Return the [x, y] coordinate for the center point of the cell that contains the specified text.  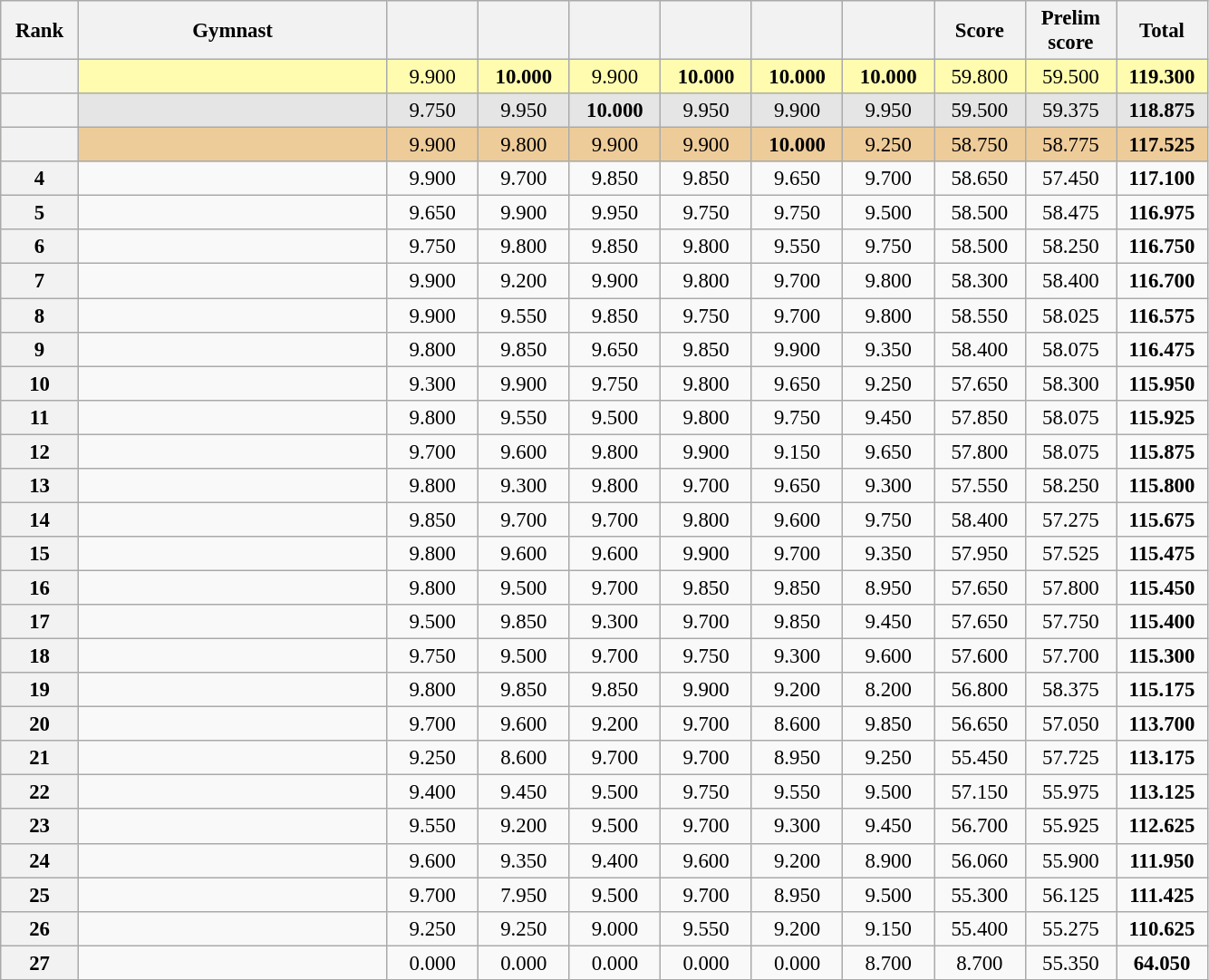
6 [40, 247]
115.800 [1162, 486]
118.875 [1162, 111]
Prelim score [1071, 31]
58.775 [1071, 145]
9 [40, 349]
56.125 [1071, 895]
57.600 [979, 656]
57.850 [979, 417]
55.350 [1071, 963]
113.125 [1162, 792]
111.425 [1162, 895]
56.650 [979, 724]
117.525 [1162, 145]
64.050 [1162, 963]
119.300 [1162, 77]
59.375 [1071, 111]
58.650 [979, 179]
16 [40, 587]
11 [40, 417]
12 [40, 451]
10 [40, 383]
116.750 [1162, 247]
13 [40, 486]
115.300 [1162, 656]
Rank [40, 31]
115.675 [1162, 519]
20 [40, 724]
58.550 [979, 315]
55.975 [1071, 792]
115.875 [1162, 451]
110.625 [1162, 928]
Total [1162, 31]
55.450 [979, 758]
23 [40, 827]
8.900 [888, 860]
14 [40, 519]
58.750 [979, 145]
8 [40, 315]
56.060 [979, 860]
57.525 [1071, 554]
55.400 [979, 928]
57.050 [1071, 724]
8.200 [888, 690]
19 [40, 690]
115.175 [1162, 690]
15 [40, 554]
9.000 [614, 928]
117.100 [1162, 179]
115.950 [1162, 383]
27 [40, 963]
57.750 [1071, 622]
18 [40, 656]
Score [979, 31]
115.450 [1162, 587]
112.625 [1162, 827]
59.800 [979, 77]
113.700 [1162, 724]
115.925 [1162, 417]
57.150 [979, 792]
115.475 [1162, 554]
55.925 [1071, 827]
116.975 [1162, 213]
111.950 [1162, 860]
116.575 [1162, 315]
116.475 [1162, 349]
Gymnast [232, 31]
58.475 [1071, 213]
57.725 [1071, 758]
116.700 [1162, 281]
58.375 [1071, 690]
25 [40, 895]
4 [40, 179]
22 [40, 792]
24 [40, 860]
113.175 [1162, 758]
55.300 [979, 895]
55.900 [1071, 860]
58.025 [1071, 315]
57.700 [1071, 656]
26 [40, 928]
57.450 [1071, 179]
56.800 [979, 690]
55.275 [1071, 928]
7.950 [524, 895]
17 [40, 622]
7 [40, 281]
21 [40, 758]
56.700 [979, 827]
115.400 [1162, 622]
57.950 [979, 554]
57.550 [979, 486]
57.275 [1071, 519]
5 [40, 213]
